For the text-containing cell, return its midpoint in (X, Y) coordinate format. 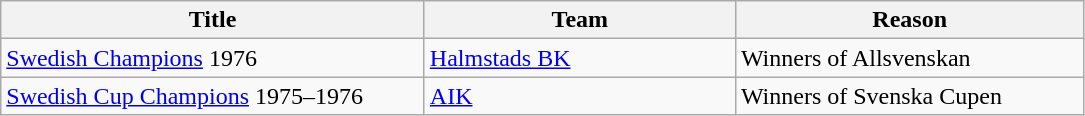
Swedish Champions 1976 (213, 58)
Reason (910, 20)
Winners of Allsvenskan (910, 58)
AIK (580, 96)
Team (580, 20)
Title (213, 20)
Halmstads BK (580, 58)
Swedish Cup Champions 1975–1976 (213, 96)
Winners of Svenska Cupen (910, 96)
